For the text-containing cell, return its midpoint in (X, Y) coordinate format. 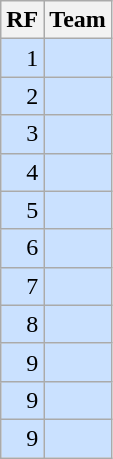
8 (22, 324)
RF (22, 20)
7 (22, 286)
2 (22, 96)
1 (22, 58)
5 (22, 210)
6 (22, 248)
3 (22, 134)
4 (22, 172)
Team (78, 20)
